For the text-containing cell, return its midpoint in (x, y) coordinate format. 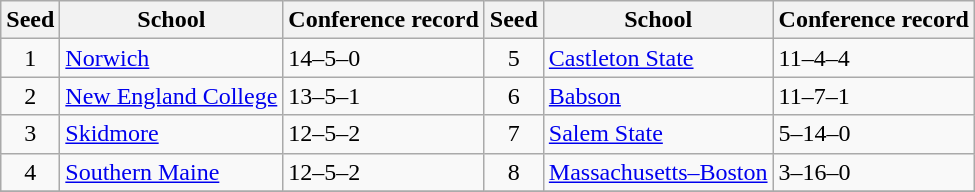
6 (514, 96)
8 (514, 172)
Southern Maine (172, 172)
2 (30, 96)
1 (30, 58)
11–4–4 (874, 58)
14–5–0 (384, 58)
New England College (172, 96)
7 (514, 134)
11–7–1 (874, 96)
3–16–0 (874, 172)
3 (30, 134)
Skidmore (172, 134)
Castleton State (658, 58)
13–5–1 (384, 96)
Salem State (658, 134)
4 (30, 172)
Massachusetts–Boston (658, 172)
5 (514, 58)
Norwich (172, 58)
Babson (658, 96)
5–14–0 (874, 134)
